Capture the cell that displays the provided text and extract its [X, Y] central coordinate. 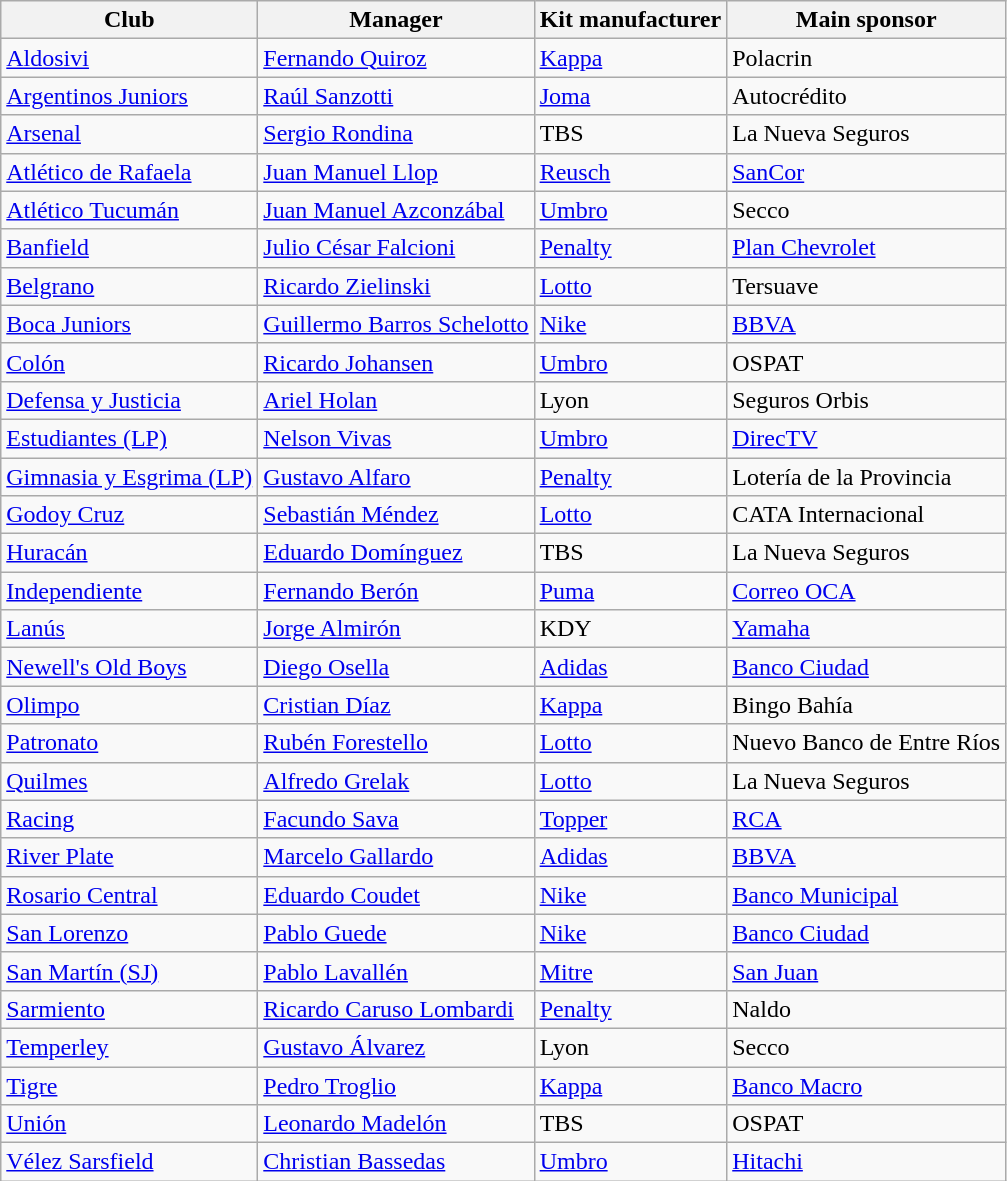
Patronato [130, 743]
Independiente [130, 591]
Bingo Bahía [866, 705]
Kit manufacturer [630, 20]
Atlético Tucumán [130, 210]
San Juan [866, 971]
Fernando Berón [396, 591]
Marcelo Gallardo [396, 857]
Racing [130, 819]
Hitachi [866, 1162]
Olimpo [130, 705]
Banco Macro [866, 1085]
Facundo Sava [396, 819]
KDY [630, 629]
Joma [630, 96]
Sebastián Méndez [396, 515]
RCA [866, 819]
Juan Manuel Llop [396, 172]
Seguros Orbis [866, 400]
Argentinos Juniors [130, 96]
Vélez Sarsfield [130, 1162]
Rosario Central [130, 895]
CATA Internacional [866, 515]
Manager [396, 20]
Alfredo Grelak [396, 781]
Mitre [630, 971]
Ricardo Zielinski [396, 286]
Yamaha [866, 629]
Eduardo Coudet [396, 895]
Lanús [130, 629]
River Plate [130, 857]
Naldo [866, 1009]
Fernando Quiroz [396, 58]
Pablo Guede [396, 933]
Rubén Forestello [396, 743]
Banfield [130, 248]
Gimnasia y Esgrima (LP) [130, 477]
Arsenal [130, 134]
Christian Bassedas [396, 1162]
Huracán [130, 553]
San Martín (SJ) [130, 971]
Puma [630, 591]
Lotería de la Provincia [866, 477]
Pablo Lavallén [396, 971]
Plan Chevrolet [866, 248]
Julio César Falcioni [396, 248]
Jorge Almirón [396, 629]
Autocrédito [866, 96]
Unión [130, 1124]
Banco Municipal [866, 895]
Nelson Vivas [396, 438]
DirecTV [866, 438]
Topper [630, 819]
Club [130, 20]
Correo OCA [866, 591]
Quilmes [130, 781]
Leonardo Madelón [396, 1124]
Polacrin [866, 58]
Cristian Díaz [396, 705]
Nuevo Banco de Entre Ríos [866, 743]
Sarmiento [130, 1009]
Newell's Old Boys [130, 667]
Main sponsor [866, 20]
Eduardo Domínguez [396, 553]
SanCor [866, 172]
Belgrano [130, 286]
Raúl Sanzotti [396, 96]
Gustavo Alfaro [396, 477]
Ricardo Johansen [396, 362]
Estudiantes (LP) [130, 438]
Colón [130, 362]
Juan Manuel Azconzábal [396, 210]
Tigre [130, 1085]
Godoy Cruz [130, 515]
Reusch [630, 172]
Defensa y Justicia [130, 400]
Ricardo Caruso Lombardi [396, 1009]
Atlético de Rafaela [130, 172]
Temperley [130, 1047]
Aldosivi [130, 58]
Diego Osella [396, 667]
Guillermo Barros Schelotto [396, 324]
Tersuave [866, 286]
Ariel Holan [396, 400]
Sergio Rondina [396, 134]
Gustavo Álvarez [396, 1047]
Boca Juniors [130, 324]
Pedro Troglio [396, 1085]
San Lorenzo [130, 933]
